Return the [X, Y] coordinate for the center point of the cell that contains the specified text.  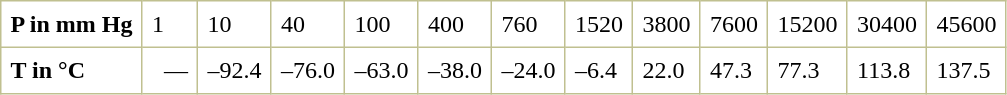
3800 [667, 24]
40 [308, 24]
113.8 [887, 70]
137.5 [967, 70]
15200 [808, 24]
1520 [599, 24]
30400 [887, 24]
760 [529, 24]
–63.0 [382, 70]
— [170, 70]
45600 [967, 24]
7600 [734, 24]
100 [382, 24]
400 [455, 24]
T in °C [72, 70]
10 [235, 24]
–6.4 [599, 70]
22.0 [667, 70]
1 [170, 24]
–92.4 [235, 70]
–76.0 [308, 70]
47.3 [734, 70]
–38.0 [455, 70]
–24.0 [529, 70]
77.3 [808, 70]
P in mm Hg [72, 24]
